Determine the (x, y) coordinate at the center of the cell enclosing the given text.  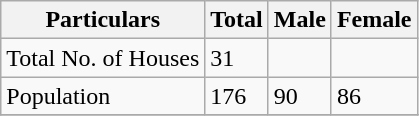
Total No. of Houses (103, 58)
Male (300, 20)
Total (237, 20)
Particulars (103, 20)
Population (103, 96)
86 (374, 96)
90 (300, 96)
31 (237, 58)
176 (237, 96)
Female (374, 20)
